Extract the (X, Y) coordinate from the center of the cell holding the provided text.  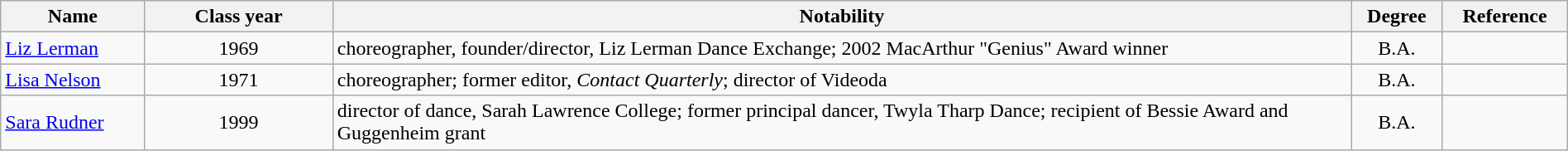
1969 (238, 48)
choreographer, founder/director, Liz Lerman Dance Exchange; 2002 MacArthur "Genius" Award winner (842, 48)
Lisa Nelson (73, 80)
Sara Rudner (73, 123)
Liz Lerman (73, 48)
Class year (238, 17)
director of dance, Sarah Lawrence College; former principal dancer, Twyla Tharp Dance; recipient of Bessie Award and Guggenheim grant (842, 123)
Notability (842, 17)
Name (73, 17)
Reference (1505, 17)
Degree (1397, 17)
1999 (238, 123)
choreographer; former editor, Contact Quarterly; director of Videoda (842, 80)
1971 (238, 80)
